Search for the cell housing the specified text and yield its [x, y] center coordinate. 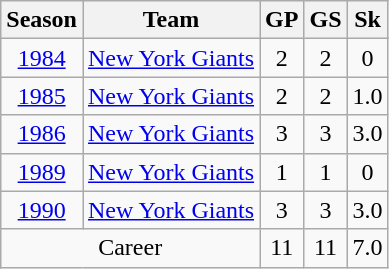
GP [282, 20]
Career [130, 248]
1985 [42, 96]
1986 [42, 134]
7.0 [368, 248]
GS [326, 20]
Season [42, 20]
Sk [368, 20]
1989 [42, 172]
1990 [42, 210]
Team [170, 20]
1984 [42, 58]
1.0 [368, 96]
